Pinpoint the cell where the given text exists, returning its [X, Y] midpoint coordinate. 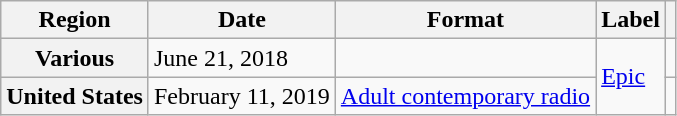
Date [242, 20]
Label [631, 20]
United States [75, 96]
Region [75, 20]
Epic [631, 77]
Adult contemporary radio [465, 96]
June 21, 2018 [242, 58]
February 11, 2019 [242, 96]
Format [465, 20]
Various [75, 58]
